Determine the [x, y] coordinate at the center of the cell enclosing the given text.  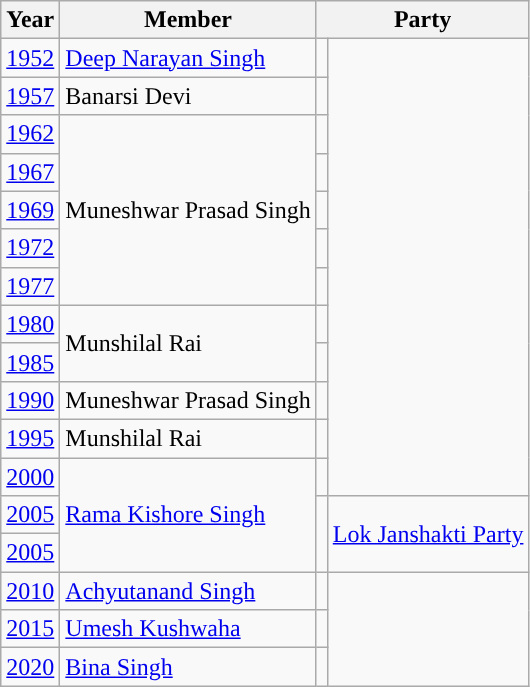
Member [188, 20]
1985 [30, 362]
1952 [30, 58]
1977 [30, 286]
Year [30, 20]
Lok Janshakti Party [428, 534]
1990 [30, 400]
Deep Narayan Singh [188, 58]
Party [422, 20]
Rama Kishore Singh [188, 515]
2010 [30, 591]
2000 [30, 477]
Banarsi Devi [188, 96]
1962 [30, 134]
1995 [30, 438]
1972 [30, 248]
2020 [30, 667]
Umesh Kushwaha [188, 629]
1957 [30, 96]
Achyutanand Singh [188, 591]
1969 [30, 210]
2015 [30, 629]
1967 [30, 172]
1980 [30, 324]
Bina Singh [188, 667]
